Return (X, Y) of the center of cell containing provided text 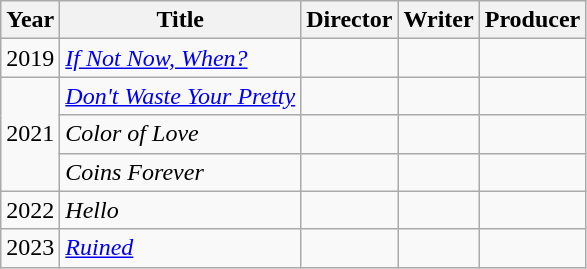
Don't Waste Your Pretty (180, 96)
Hello (180, 210)
Director (350, 20)
Producer (532, 20)
Ruined (180, 248)
Color of Love (180, 134)
2023 (30, 248)
Title (180, 20)
Year (30, 20)
Writer (438, 20)
2019 (30, 58)
If Not Now, When? (180, 58)
2021 (30, 134)
2022 (30, 210)
Coins Forever (180, 172)
